Scan for the cell matching the given text and deliver its [X, Y] coordinate at center. 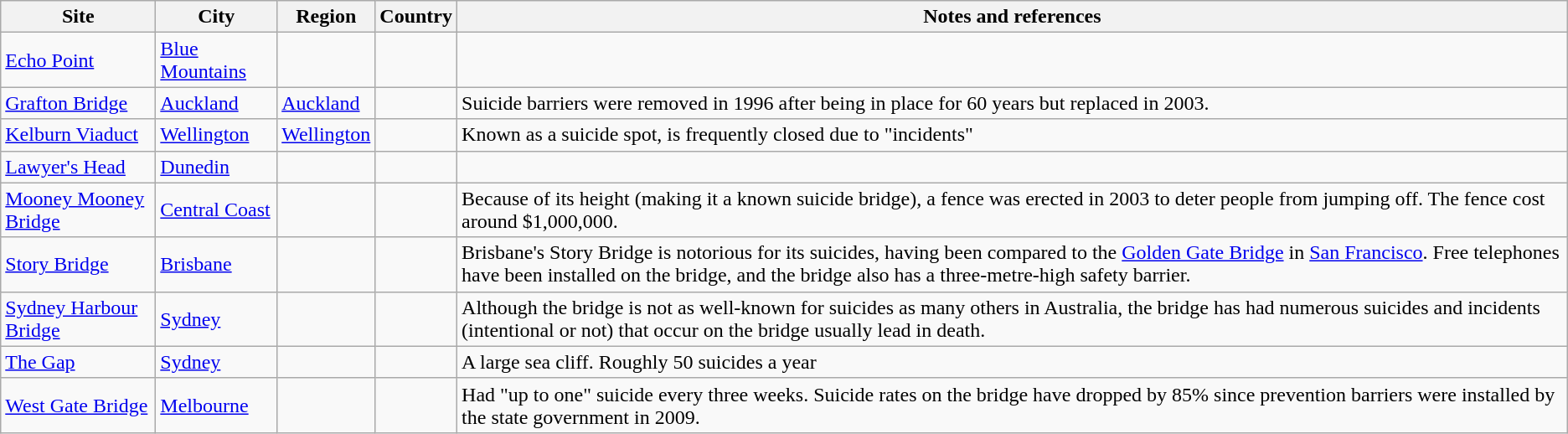
Country [416, 17]
Suicide barriers were removed in 1996 after being in place for 60 years but replaced in 2003. [1013, 103]
Melbourne [216, 406]
Notes and references [1013, 17]
Mooney Mooney Bridge [79, 209]
Region [327, 17]
The Gap [79, 362]
Known as a suicide spot, is frequently closed due to "incidents" [1013, 135]
Story Bridge [79, 265]
Kelburn Viaduct [79, 135]
City [216, 17]
Sydney Harbour Bridge [79, 318]
Brisbane [216, 265]
Central Coast [216, 209]
Echo Point [79, 60]
West Gate Bridge [79, 406]
Blue Mountains [216, 60]
A large sea cliff. Roughly 50 suicides a year [1013, 362]
Site [79, 17]
Dunedin [216, 167]
Lawyer's Head [79, 167]
Grafton Bridge [79, 103]
